For the text-containing cell, return its midpoint in (X, Y) coordinate format. 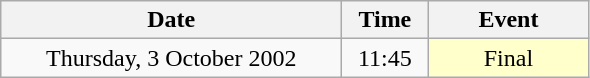
Final (508, 58)
11:45 (385, 58)
Time (385, 20)
Event (508, 20)
Date (172, 20)
Thursday, 3 October 2002 (172, 58)
